Search for the cell housing the specified text and yield its (X, Y) center coordinate. 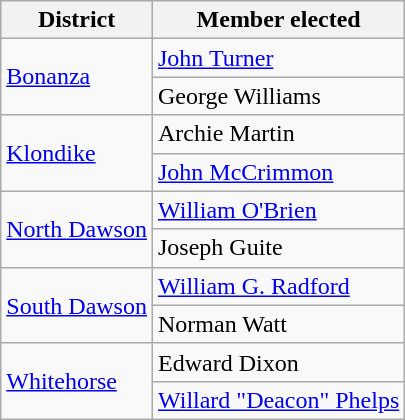
Willard "Deacon" Phelps (278, 400)
John Turner (278, 58)
John McCrimmon (278, 172)
North Dawson (77, 229)
Bonanza (77, 77)
Klondike (77, 153)
Joseph Guite (278, 248)
South Dawson (77, 305)
Edward Dixon (278, 362)
Member elected (278, 20)
Whitehorse (77, 381)
Archie Martin (278, 134)
Norman Watt (278, 324)
District (77, 20)
George Williams (278, 96)
William G. Radford (278, 286)
William O'Brien (278, 210)
